Pinpoint the cell where the given text exists, returning its (x, y) midpoint coordinate. 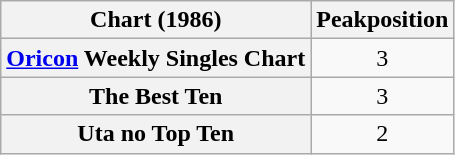
Chart (1986) (156, 20)
Uta no Top Ten (156, 134)
Peakposition (382, 20)
Oricon Weekly Singles Chart (156, 58)
The Best Ten (156, 96)
2 (382, 134)
